Extract the (x, y) coordinate from the center of the cell holding the provided text.  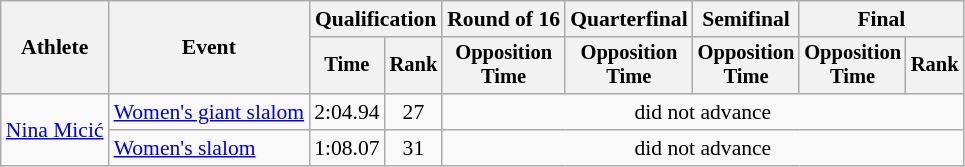
Women's slalom (210, 148)
Event (210, 48)
Time (346, 66)
1:08.07 (346, 148)
Nina Micić (55, 130)
2:04.94 (346, 112)
Round of 16 (504, 19)
Qualification (376, 19)
Women's giant slalom (210, 112)
27 (414, 112)
31 (414, 148)
Athlete (55, 48)
Quarterfinal (629, 19)
Semifinal (746, 19)
Final (881, 19)
